For the text-containing cell, return its midpoint in (x, y) coordinate format. 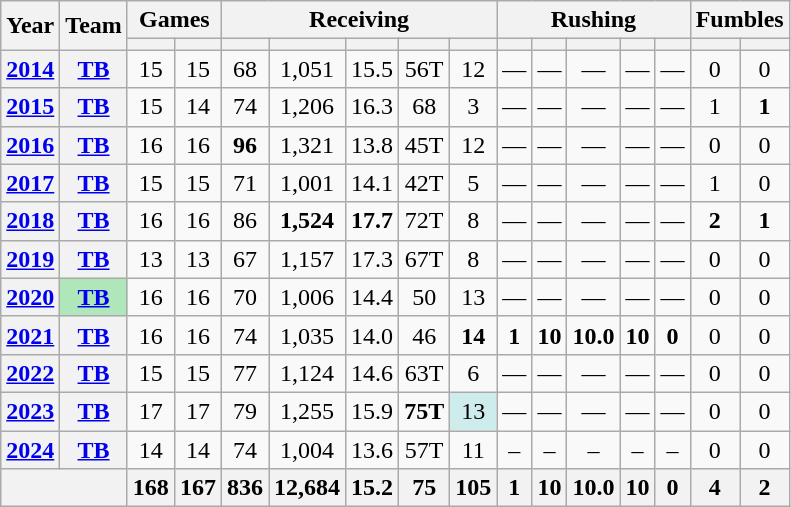
57T (424, 449)
77 (244, 373)
6 (474, 373)
15.9 (372, 411)
2024 (30, 449)
2022 (30, 373)
96 (244, 145)
Fumbles (740, 20)
2016 (30, 145)
1,124 (308, 373)
46 (424, 335)
72T (424, 221)
1,321 (308, 145)
15.5 (372, 69)
Rushing (594, 20)
2015 (30, 107)
17.7 (372, 221)
Year (30, 26)
Team (94, 26)
86 (244, 221)
2023 (30, 411)
1,001 (308, 183)
16.3 (372, 107)
12,684 (308, 488)
3 (474, 107)
67 (244, 259)
14.4 (372, 297)
67T (424, 259)
5 (474, 183)
45T (424, 145)
2019 (30, 259)
2020 (30, 297)
2014 (30, 69)
167 (198, 488)
4 (715, 488)
11 (474, 449)
105 (474, 488)
1,157 (308, 259)
1,035 (308, 335)
13.6 (372, 449)
71 (244, 183)
17.3 (372, 259)
15.2 (372, 488)
2017 (30, 183)
1,006 (308, 297)
14.1 (372, 183)
75 (424, 488)
1,524 (308, 221)
1,004 (308, 449)
56T (424, 69)
75T (424, 411)
168 (150, 488)
14.6 (372, 373)
79 (244, 411)
2021 (30, 335)
836 (244, 488)
1,051 (308, 69)
13.8 (372, 145)
14.0 (372, 335)
42T (424, 183)
63T (424, 373)
2018 (30, 221)
70 (244, 297)
1,255 (308, 411)
50 (424, 297)
Games (174, 20)
Receiving (358, 20)
1,206 (308, 107)
